From the cell containing the given text, extract its center point as [x, y] coordinate. 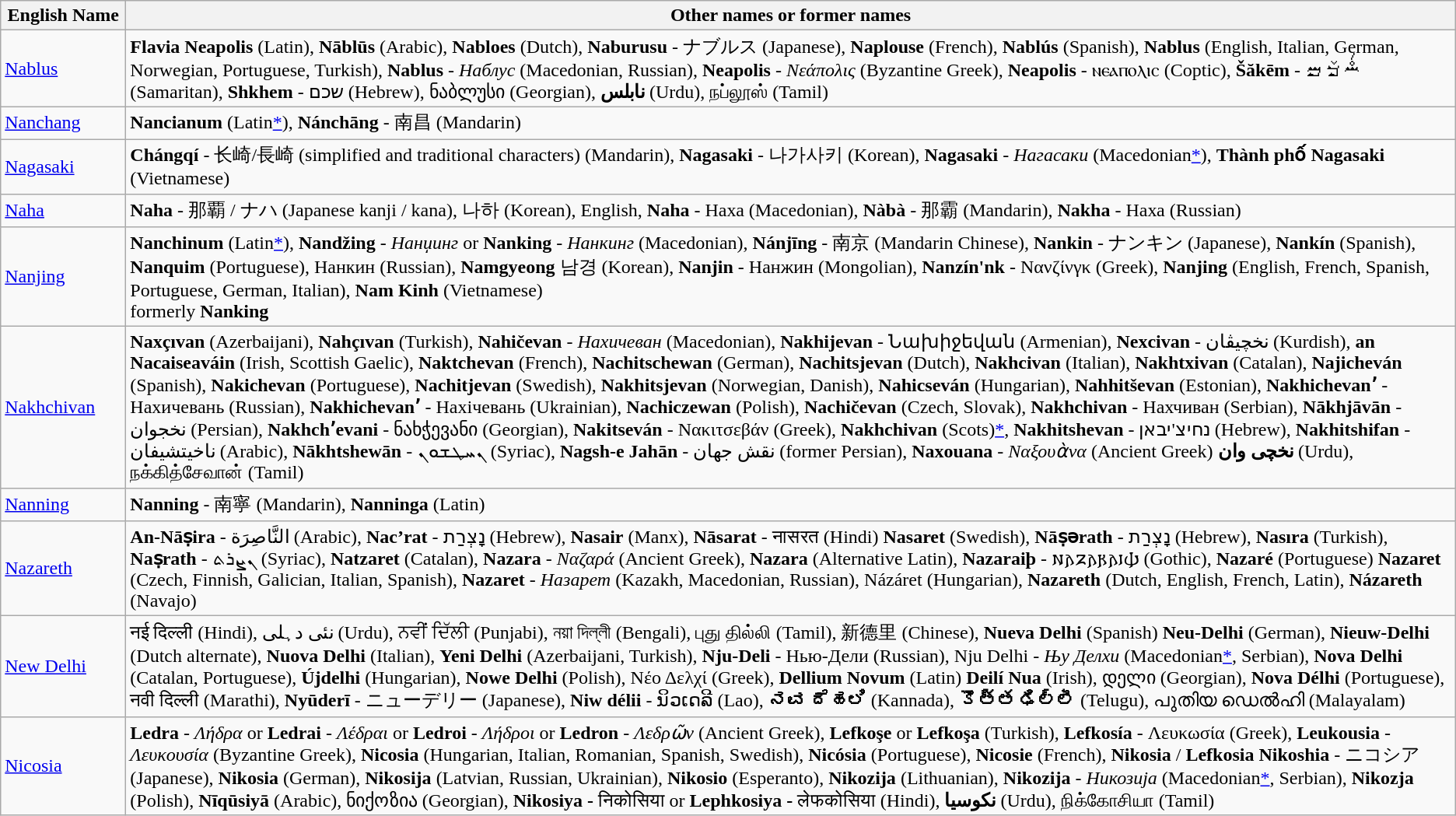
Nakhchivan [64, 408]
Nanning [64, 504]
Nanchang [64, 123]
Nicosia [64, 765]
Nablus [64, 68]
English Name [64, 16]
Other names or former names [790, 16]
Naha [64, 210]
Nazareth [64, 569]
Nancianum (Latin*), Nánchāng - 南昌 (Mandarin) [790, 123]
Nanjing [64, 277]
Nanning - 南寧 (Mandarin), Nanninga (Latin) [790, 504]
Naha - 那覇 / ナハ (Japanese kanji / kana), 나하 (Korean), English, Naha - Наха (Macedonian), Nàbà - 那霸 (Mandarin), Nakha - Наха (Russian) [790, 210]
Nagasaki [64, 166]
New Delhi [64, 667]
